Output the (x, y) coordinate of the center of the cell containing the given text.  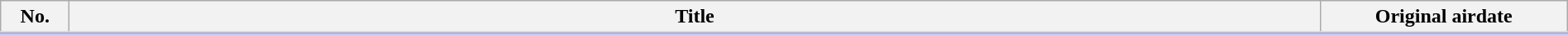
Title (695, 17)
Original airdate (1444, 17)
No. (35, 17)
